Search for the cell housing the specified text and yield its (x, y) center coordinate. 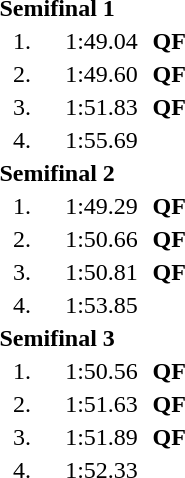
1:55.69 (102, 140)
1:49.60 (102, 74)
1:49.29 (102, 206)
1:50.66 (102, 239)
1:50.81 (102, 272)
1:51.63 (102, 404)
1:50.56 (102, 371)
1:53.85 (102, 305)
1:49.04 (102, 41)
1:51.83 (102, 107)
1:51.89 (102, 437)
